For the text-containing cell, return its midpoint in [X, Y] coordinate format. 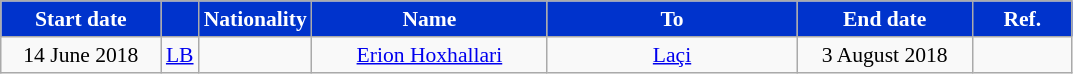
Start date [81, 19]
3 August 2018 [884, 55]
Nationality [256, 19]
Ref. [1022, 19]
Name [430, 19]
LB [180, 55]
To [672, 19]
14 June 2018 [81, 55]
Laçi [672, 55]
End date [884, 19]
Erion Hoxhallari [430, 55]
